Extract the (x, y) coordinate from the center of the cell holding the provided text.  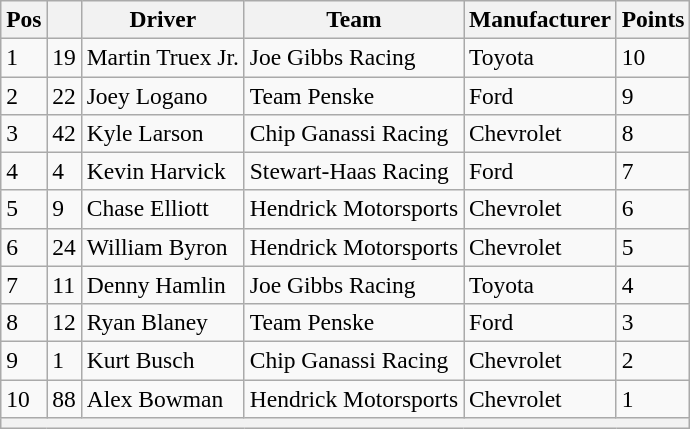
Pos (24, 19)
Team (354, 19)
11 (64, 285)
Kevin Harvick (162, 171)
88 (64, 398)
Alex Bowman (162, 398)
William Byron (162, 247)
Martin Truex Jr. (162, 57)
Chase Elliott (162, 209)
Ryan Blaney (162, 322)
19 (64, 57)
24 (64, 247)
22 (64, 95)
Manufacturer (540, 19)
12 (64, 322)
Kyle Larson (162, 133)
Points (653, 19)
Kurt Busch (162, 360)
42 (64, 133)
Stewart-Haas Racing (354, 171)
Denny Hamlin (162, 285)
Driver (162, 19)
Joey Logano (162, 95)
